Determine the [x, y] coordinate at the center of the cell enclosing the given text.  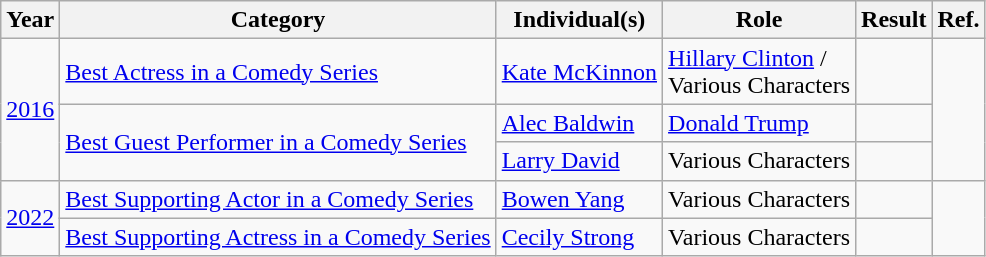
Best Actress in a Comedy Series [278, 72]
Result [894, 20]
Best Supporting Actress in a Comedy Series [278, 237]
Cecily Strong [579, 237]
2022 [30, 218]
Year [30, 20]
Larry David [579, 161]
Bowen Yang [579, 199]
Best Guest Performer in a Comedy Series [278, 142]
Ref. [958, 20]
Alec Baldwin [579, 123]
Role [760, 20]
Individual(s) [579, 20]
Category [278, 20]
Hillary Clinton / Various Characters [760, 72]
2016 [30, 110]
Best Supporting Actor in a Comedy Series [278, 199]
Kate McKinnon [579, 72]
Donald Trump [760, 123]
